From the cell containing the given text, extract its center point as (X, Y) coordinate. 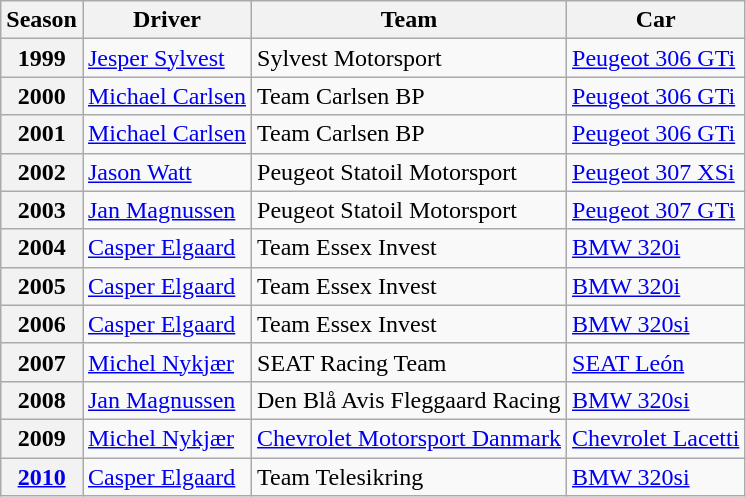
1999 (42, 58)
2007 (42, 362)
2003 (42, 210)
Peugeot 307 XSi (656, 172)
Chevrolet Lacetti (656, 438)
Peugeot 307 GTi (656, 210)
Den Blå Avis Fleggaard Racing (410, 400)
SEAT León (656, 362)
2004 (42, 248)
SEAT Racing Team (410, 362)
Sylvest Motorsport (410, 58)
2001 (42, 134)
2009 (42, 438)
2006 (42, 324)
2005 (42, 286)
2008 (42, 400)
2002 (42, 172)
Driver (166, 20)
Car (656, 20)
Season (42, 20)
Jason Watt (166, 172)
Chevrolet Motorsport Danmark (410, 438)
2010 (42, 477)
2000 (42, 96)
Jesper Sylvest (166, 58)
Team (410, 20)
Team Telesikring (410, 477)
